From the cell containing the given text, extract its center point as (x, y) coordinate. 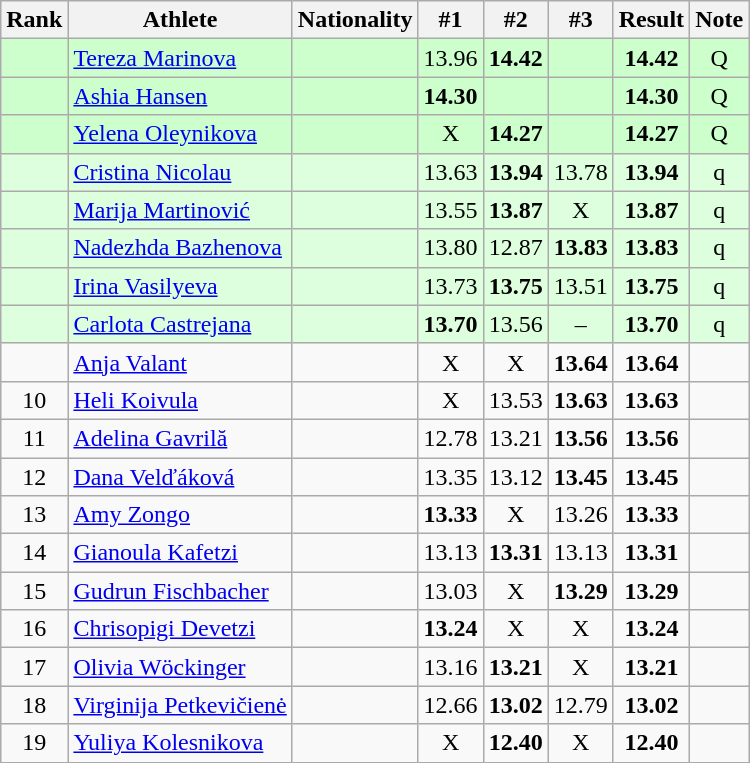
Heli Koivula (180, 400)
15 (34, 591)
Gianoula Kafetzi (180, 553)
11 (34, 438)
19 (34, 743)
12.79 (580, 705)
Carlota Castrejana (180, 324)
Adelina Gavrilă (180, 438)
Yuliya Kolesnikova (180, 743)
13.53 (516, 400)
Amy Zongo (180, 515)
Marija Martinović (180, 210)
13.80 (450, 248)
12.66 (450, 705)
13.51 (580, 286)
17 (34, 667)
Nadezhda Bazhenova (180, 248)
Rank (34, 20)
– (580, 324)
13.78 (580, 172)
10 (34, 400)
18 (34, 705)
Dana Velďáková (180, 477)
12.87 (516, 248)
#1 (450, 20)
13.03 (450, 591)
#3 (580, 20)
12 (34, 477)
13.26 (580, 515)
Irina Vasilyeva (180, 286)
13.16 (450, 667)
13.55 (450, 210)
Cristina Nicolau (180, 172)
Athlete (180, 20)
Gudrun Fischbacher (180, 591)
Result (651, 20)
Tereza Marinova (180, 58)
Virginija Petkevičienė (180, 705)
13.96 (450, 58)
13.73 (450, 286)
Nationality (355, 20)
Yelena Oleynikova (180, 134)
#2 (516, 20)
13.35 (450, 477)
Anja Valant (180, 362)
12.78 (450, 438)
13.12 (516, 477)
14 (34, 553)
Olivia Wöckinger (180, 667)
13 (34, 515)
16 (34, 629)
Chrisopigi Devetzi (180, 629)
Note (720, 20)
Ashia Hansen (180, 96)
